From the cell containing the given text, extract its center point as (X, Y) coordinate. 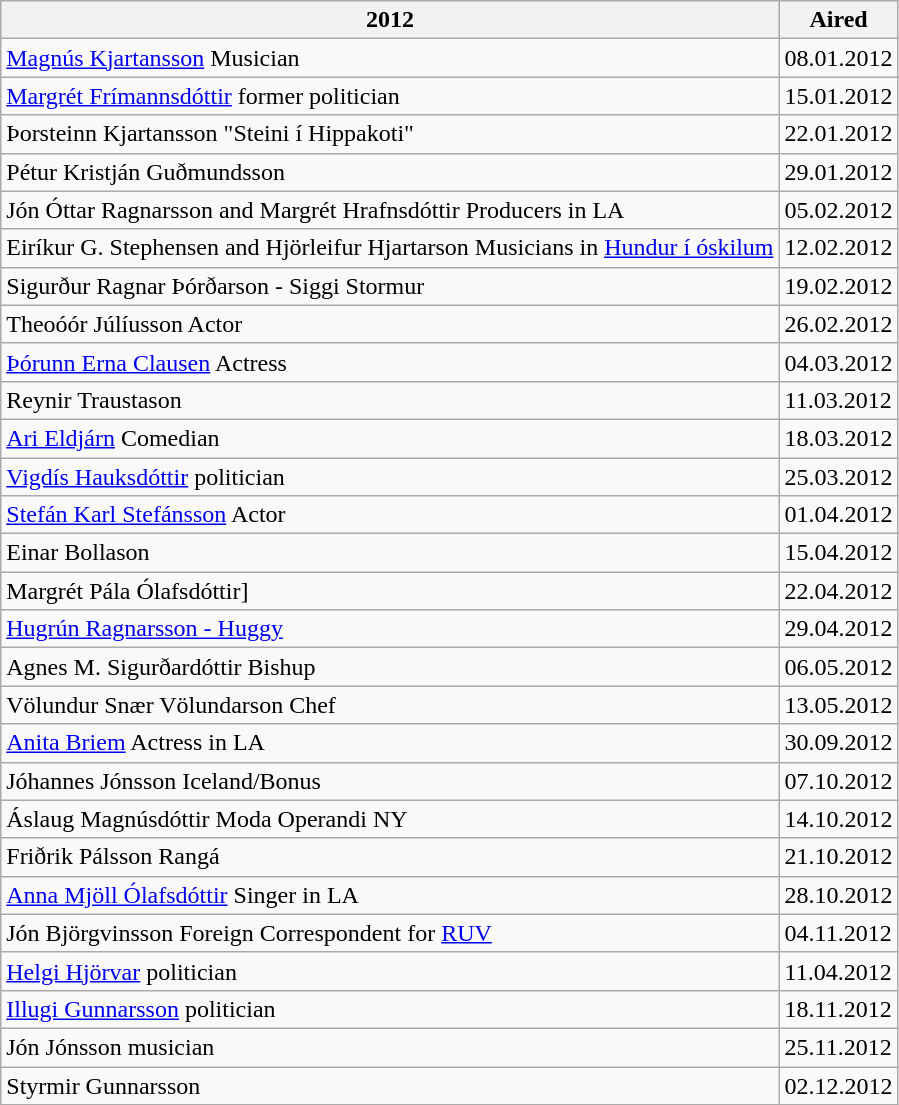
Áslaug Magnúsdóttir Moda Operandi NY (390, 819)
Jón Jónsson musician (390, 1047)
Stefán Karl Stefánsson Actor (390, 515)
Helgi Hjörvar politician (390, 971)
Vigdís Hauksdóttir politician (390, 477)
Einar Bollason (390, 553)
15.01.2012 (838, 96)
Friðrik Pálsson Rangá (390, 857)
12.02.2012 (838, 248)
Agnes M. Sigurðardóttir Bishup (390, 667)
Eiríkur G. Stephensen and Hjörleifur Hjartarson Musicians in Hundur í óskilum (390, 248)
04.11.2012 (838, 933)
Jóhannes Jónsson Iceland/Bonus (390, 781)
Þorsteinn Kjartansson "Steini í Hippakoti" (390, 134)
29.01.2012 (838, 172)
06.05.2012 (838, 667)
29.04.2012 (838, 629)
07.10.2012 (838, 781)
Pétur Kristján Guðmundsson (390, 172)
18.11.2012 (838, 1009)
05.02.2012 (838, 210)
28.10.2012 (838, 895)
11.04.2012 (838, 971)
Reynir Traustason (390, 400)
13.05.2012 (838, 705)
Theoóór Júlíusson Actor (390, 324)
Völundur Snær Völundarson Chef (390, 705)
Margrét Pála Ólafsdóttir] (390, 591)
Anita Briem Actress in LA (390, 743)
Magnús Kjartansson Musician (390, 58)
Anna Mjöll Ólafsdóttir Singer in LA (390, 895)
11.03.2012 (838, 400)
Hugrún Ragnarsson - Huggy (390, 629)
Aired (838, 20)
08.01.2012 (838, 58)
25.11.2012 (838, 1047)
30.09.2012 (838, 743)
26.02.2012 (838, 324)
Illugi Gunnarsson politician (390, 1009)
Þórunn Erna Clausen Actress (390, 362)
Jón Björgvinsson Foreign Correspondent for RUV (390, 933)
19.02.2012 (838, 286)
02.12.2012 (838, 1085)
15.04.2012 (838, 553)
04.03.2012 (838, 362)
2012 (390, 20)
22.04.2012 (838, 591)
Ari Eldjárn Comedian (390, 438)
22.01.2012 (838, 134)
Margrét Frímannsdóttir former politician (390, 96)
25.03.2012 (838, 477)
Sigurður Ragnar Þórðarson - Siggi Stormur (390, 286)
01.04.2012 (838, 515)
18.03.2012 (838, 438)
21.10.2012 (838, 857)
Jón Óttar Ragnarsson and Margrét Hrafnsdóttir Producers in LA (390, 210)
14.10.2012 (838, 819)
Styrmir Gunnarsson (390, 1085)
